Return the (x, y) coordinate for the center point of the cell that contains the specified text.  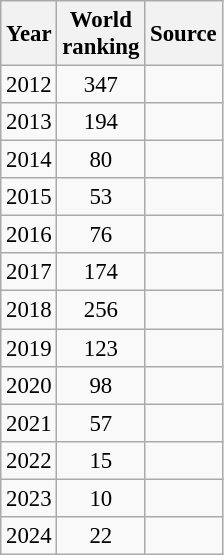
57 (101, 423)
Year (29, 34)
98 (101, 385)
2016 (29, 235)
2018 (29, 310)
2019 (29, 348)
123 (101, 348)
22 (101, 536)
2024 (29, 536)
2020 (29, 385)
194 (101, 122)
2015 (29, 197)
15 (101, 460)
2023 (29, 498)
2022 (29, 460)
2017 (29, 273)
174 (101, 273)
2021 (29, 423)
Source (184, 34)
2012 (29, 85)
10 (101, 498)
Worldranking (101, 34)
347 (101, 85)
2013 (29, 122)
256 (101, 310)
2014 (29, 160)
53 (101, 197)
80 (101, 160)
76 (101, 235)
